Find where the given text appears and provide that cell's center as [x, y] coordinate. 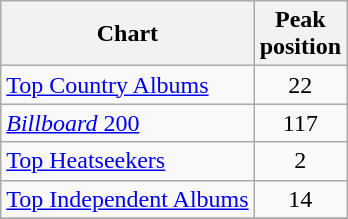
14 [300, 199]
Top Heatseekers [128, 161]
117 [300, 123]
Top Independent Albums [128, 199]
Chart [128, 34]
Peakposition [300, 34]
22 [300, 85]
Billboard 200 [128, 123]
2 [300, 161]
Top Country Albums [128, 85]
